Capture the cell that displays the provided text and extract its [x, y] central coordinate. 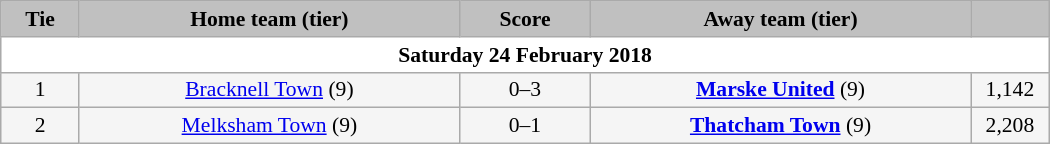
Bracknell Town (9) [269, 90]
0–3 [524, 90]
Away team (tier) [781, 19]
0–1 [524, 126]
Melksham Town (9) [269, 126]
1,142 [1010, 90]
Score [524, 19]
Tie [40, 19]
Thatcham Town (9) [781, 126]
2 [40, 126]
Saturday 24 February 2018 [525, 55]
2,208 [1010, 126]
1 [40, 90]
Home team (tier) [269, 19]
Marske United (9) [781, 90]
